For the text-containing cell, return its midpoint in [x, y] coordinate format. 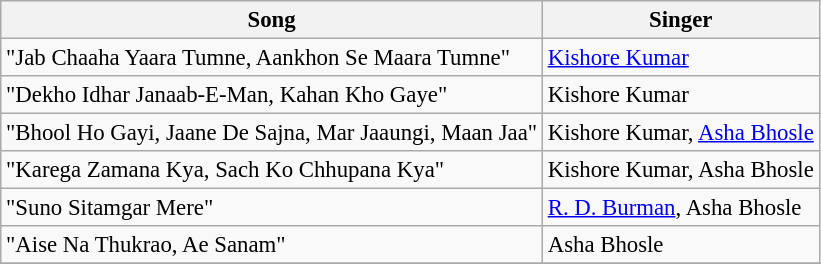
"Bhool Ho Gayi, Jaane De Sajna, Mar Jaaungi, Maan Jaa" [272, 133]
"Karega Zamana Kya, Sach Ko Chhupana Kya" [272, 170]
Singer [680, 20]
"Dekho Idhar Janaab-E-Man, Kahan Kho Gaye" [272, 95]
"Jab Chaaha Yaara Tumne, Aankhon Se Maara Tumne" [272, 58]
R. D. Burman, Asha Bhosle [680, 208]
Song [272, 20]
"Suno Sitamgar Mere" [272, 208]
Asha Bhosle [680, 245]
"Aise Na Thukrao, Ae Sanam" [272, 245]
